Detect which cell encompasses the target text, then output its [X, Y] center coordinate. 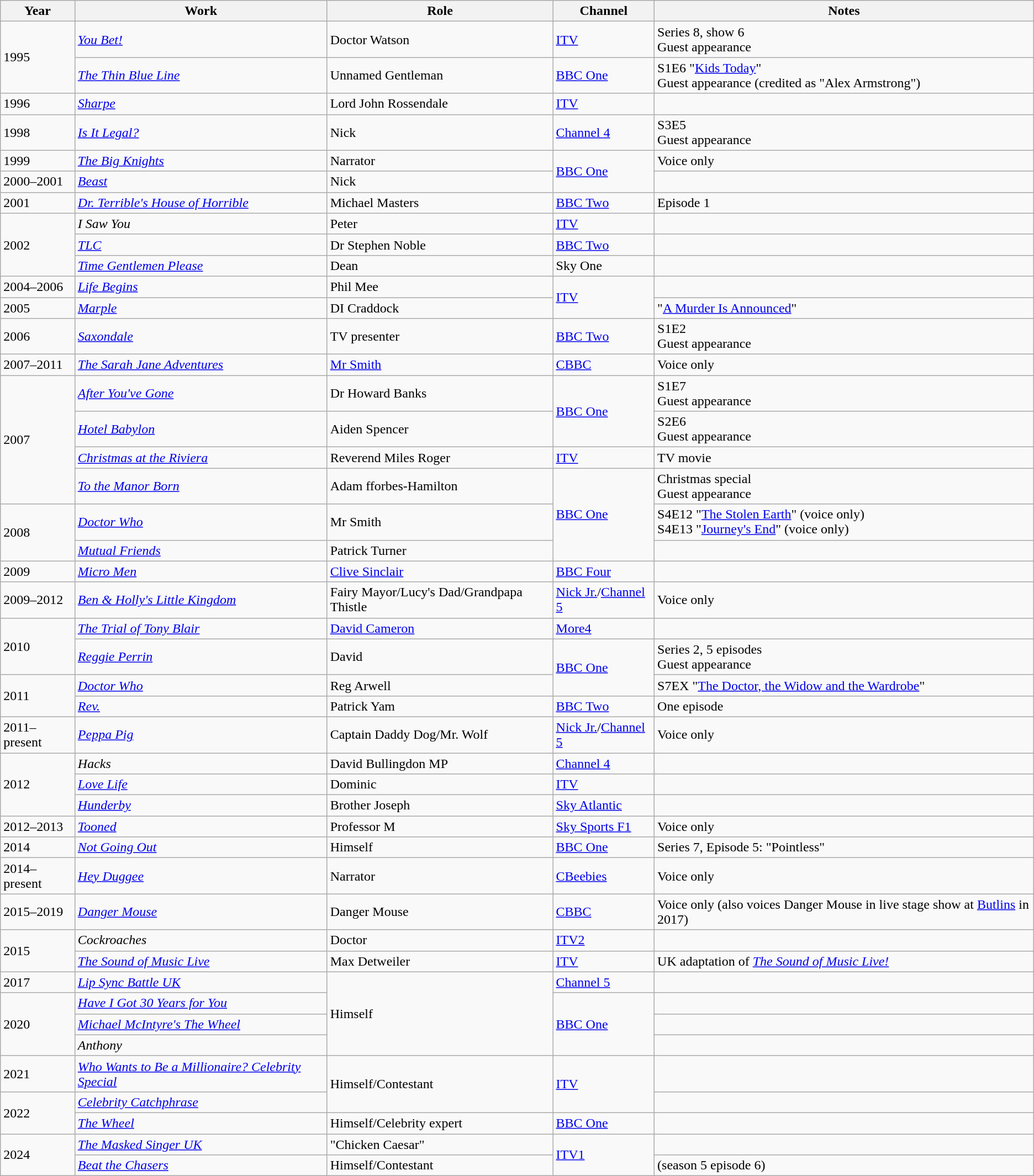
Phil Mee [440, 287]
Aiden Spencer [440, 430]
After You've Gone [201, 393]
The Thin Blue Line [201, 75]
Sky Atlantic [604, 806]
Reggie Perrin [201, 657]
S1E6 "Kids Today" Guest appearance (credited as "Alex Armstrong") [844, 75]
Channel 5 [604, 982]
S2E6 Guest appearance [844, 430]
2009–2012 [38, 600]
2007 [38, 439]
Saxondale [201, 337]
Anthony [201, 1045]
(season 5 episode 6) [844, 1166]
Notes [844, 11]
The Big Knights [201, 161]
You Bet! [201, 40]
Reverend Miles Roger [440, 458]
S4E12 "The Stolen Earth" (voice only)S4E13 "Journey's End" (voice only) [844, 522]
More4 [604, 628]
Michael Masters [440, 203]
Peppa Pig [201, 734]
Celebrity Catchphrase [201, 1102]
S1E7Guest appearance [844, 393]
2010 [38, 646]
2015–2019 [38, 912]
S3E5 Guest appearance [844, 133]
Series 8, show 6 Guest appearance [844, 40]
Rev. [201, 706]
1996 [38, 104]
1998 [38, 133]
Lip Sync Battle UK [201, 982]
Hunderby [201, 806]
Himself/Celebrity expert [440, 1123]
"Chicken Caesar" [440, 1145]
Peter [440, 224]
BBC Four [604, 571]
Series 2, 5 episodesGuest appearance [844, 657]
2017 [38, 982]
Ben & Holly's Little Kingdom [201, 600]
Adam fforbes-Hamilton [440, 486]
Patrick Turner [440, 550]
Beast [201, 182]
S7EX "The Doctor, the Widow and the Wardrobe" [844, 685]
2022 [38, 1113]
Brother Joseph [440, 806]
Hacks [201, 764]
TV movie [844, 458]
Love Life [201, 785]
Christmas special Guest appearance [844, 486]
Michael McIntyre's The Wheel [201, 1024]
Professor M [440, 827]
Sky One [604, 266]
Voice only (also voices Danger Mouse in live stage show at Butlins in 2017) [844, 912]
Doctor [440, 940]
Christmas at the Riviera [201, 458]
To the Manor Born [201, 486]
2015 [38, 951]
2006 [38, 337]
2001 [38, 203]
Series 7, Episode 5: "Pointless" [844, 847]
Is It Legal? [201, 133]
Captain Daddy Dog/Mr. Wolf [440, 734]
Doctor Watson [440, 40]
Episode 1 [844, 203]
Dean [440, 266]
Year [38, 11]
2009 [38, 571]
Time Gentlemen Please [201, 266]
Who Wants to Be a Millionaire? Celebrity Special [201, 1073]
Unnamed Gentleman [440, 75]
Fairy Mayor/Lucy's Dad/Grandpapa Thistle [440, 600]
Not Going Out [201, 847]
Dominic [440, 785]
The Sound of Music Live [201, 961]
ITV1 [604, 1155]
1999 [38, 161]
2008 [38, 532]
Hotel Babylon [201, 430]
The Trial of Tony Blair [201, 628]
2014–present [38, 876]
2000–2001 [38, 182]
One episode [844, 706]
Channel [604, 11]
David Cameron [440, 628]
Role [440, 11]
2011 [38, 696]
David Bullingdon MP [440, 764]
2020 [38, 1024]
2004–2006 [38, 287]
Marple [201, 308]
Max Detweiler [440, 961]
Lord John Rossendale [440, 104]
Dr. Terrible's House of Horrible [201, 203]
Beat the Chasers [201, 1166]
2012 [38, 785]
2005 [38, 308]
Clive Sinclair [440, 571]
TV presenter [440, 337]
2021 [38, 1073]
Dr Stephen Noble [440, 245]
TLC [201, 245]
"A Murder Is Announced" [844, 308]
DI Craddock [440, 308]
Cockroaches [201, 940]
The Wheel [201, 1123]
The Masked Singer UK [201, 1145]
1995 [38, 57]
Have I Got 30 Years for You [201, 1003]
Micro Men [201, 571]
Mutual Friends [201, 550]
2012–2013 [38, 827]
S1E2Guest appearance [844, 337]
Reg Arwell [440, 685]
Life Begins [201, 287]
Patrick Yam [440, 706]
The Sarah Jane Adventures [201, 365]
2007–2011 [38, 365]
UK adaptation of The Sound of Music Live! [844, 961]
CBeebies [604, 876]
2011–present [38, 734]
2014 [38, 847]
2024 [38, 1155]
David [440, 657]
2002 [38, 245]
ITV2 [604, 940]
Work [201, 11]
Tooned [201, 827]
Dr Howard Banks [440, 393]
Sharpe [201, 104]
I Saw You [201, 224]
Sky Sports F1 [604, 827]
Hey Duggee [201, 876]
